For the text-containing cell, return its midpoint in (X, Y) coordinate format. 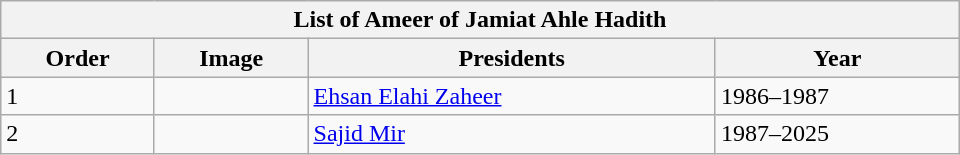
1987–2025 (837, 134)
1986–1987 (837, 96)
Presidents (512, 58)
2 (78, 134)
Sajid Mir (512, 134)
Year (837, 58)
Ehsan Elahi Zaheer (512, 96)
Order (78, 58)
List of Ameer of Jamiat Ahle Hadith (480, 20)
1 (78, 96)
Image (231, 58)
